Locate the cell with the specified text and output its (x, y) center coordinate. 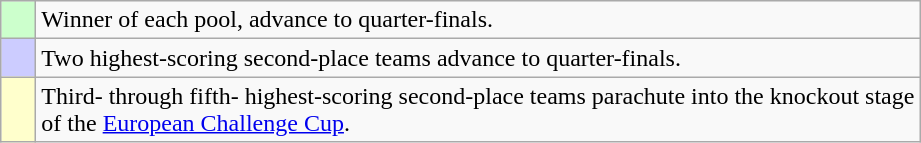
Winner of each pool, advance to quarter-finals. (478, 20)
Two highest-scoring second-place teams advance to quarter-finals. (478, 58)
Third- through fifth- highest-scoring second-place teams parachute into the knockout stageof the European Challenge Cup. (478, 110)
